Capture the cell that displays the provided text and extract its (x, y) central coordinate. 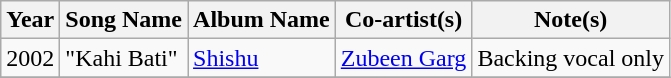
"Kahi Bati" (124, 58)
Note(s) (571, 20)
Zubeen Garg (404, 58)
Co-artist(s) (404, 20)
2002 (30, 58)
Shishu (262, 58)
Backing vocal only (571, 58)
Year (30, 20)
Song Name (124, 20)
Album Name (262, 20)
